For the text-containing cell, return its midpoint in [x, y] coordinate format. 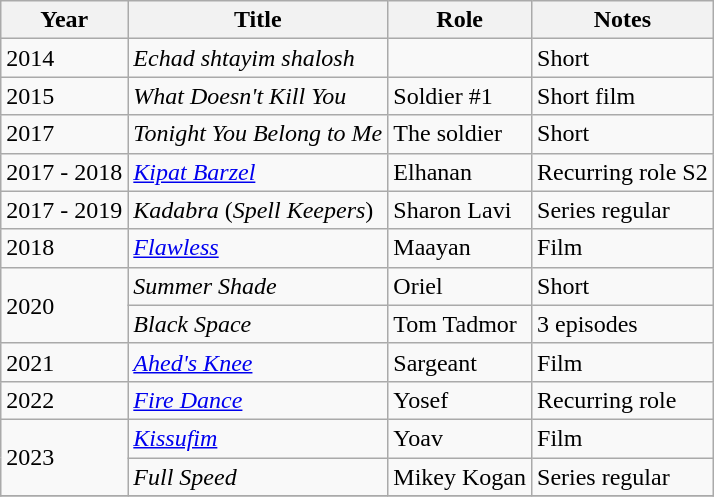
Recurring role S2 [623, 172]
2017 - 2019 [64, 210]
What Doesn't Kill You [258, 96]
Short film [623, 96]
Recurring role [623, 400]
Sharon Lavi [460, 210]
2017 - 2018 [64, 172]
Flawless [258, 248]
2021 [64, 362]
Fire Dance [258, 400]
Black Space [258, 324]
Sargeant [460, 362]
Role [460, 20]
Title [258, 20]
Tom Tadmor [460, 324]
Oriel [460, 286]
Full Speed [258, 477]
Kissufim [258, 438]
The soldier [460, 134]
Tonight You Belong to Me [258, 134]
2014 [64, 58]
2022 [64, 400]
2020 [64, 305]
Yoav [460, 438]
2018 [64, 248]
Kadabra (Spell Keepers) [258, 210]
Maayan [460, 248]
Soldier #1 [460, 96]
Mikey Kogan [460, 477]
2023 [64, 457]
Year [64, 20]
Echad shtayim shalosh [258, 58]
2015 [64, 96]
3 episodes [623, 324]
Summer Shade [258, 286]
Yosef [460, 400]
Notes [623, 20]
Ahed's Knee [258, 362]
Kipat Barzel [258, 172]
2017 [64, 134]
Elhanan [460, 172]
